Locate the cell with the specified text and output its (X, Y) center coordinate. 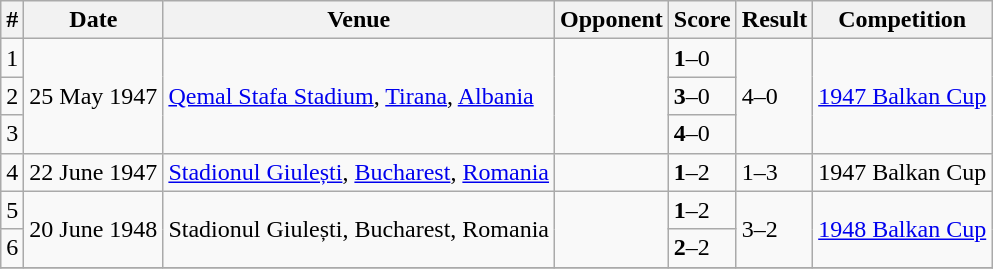
1 (12, 58)
2–2 (702, 248)
Competition (902, 20)
Opponent (612, 20)
1948 Balkan Cup (902, 229)
3 (12, 134)
Qemal Stafa Stadium, Tirana, Albania (359, 96)
1–0 (702, 58)
Date (94, 20)
3–0 (702, 96)
# (12, 20)
Score (702, 20)
20 June 1948 (94, 229)
22 June 1947 (94, 172)
Venue (359, 20)
5 (12, 210)
2 (12, 96)
25 May 1947 (94, 96)
3–2 (774, 229)
1–3 (774, 172)
4 (12, 172)
Result (774, 20)
6 (12, 248)
